Scan for the cell matching the given text and deliver its [x, y] coordinate at center. 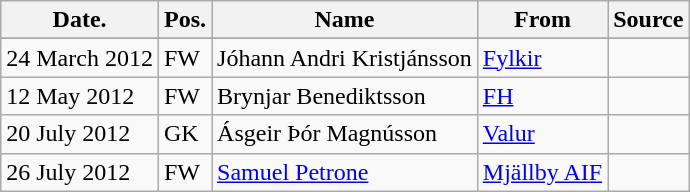
Source [648, 20]
24 March 2012 [80, 58]
Samuel Petrone [345, 172]
Fylkir [542, 58]
20 July 2012 [80, 134]
Brynjar Benediktsson [345, 96]
Pos. [184, 20]
From [542, 20]
Mjällby AIF [542, 172]
Name [345, 20]
FH [542, 96]
26 July 2012 [80, 172]
12 May 2012 [80, 96]
Date. [80, 20]
GK [184, 134]
Ásgeir Þór Magnússon [345, 134]
Jóhann Andri Kristjánsson [345, 58]
Valur [542, 134]
